Provide the [X, Y] coordinate of the cell's center where the given text is located.  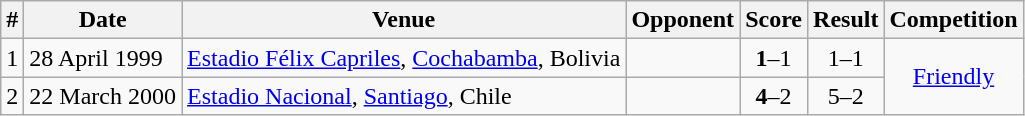
2 [12, 96]
5–2 [846, 96]
Result [846, 20]
# [12, 20]
Date [103, 20]
Opponent [683, 20]
Venue [404, 20]
1 [12, 58]
22 March 2000 [103, 96]
4–2 [774, 96]
28 April 1999 [103, 58]
Estadio Nacional, Santiago, Chile [404, 96]
Estadio Félix Capriles, Cochabamba, Bolivia [404, 58]
Competition [954, 20]
Score [774, 20]
Friendly [954, 77]
